Return the (x, y) coordinate for the center point of the cell that contains the specified text.  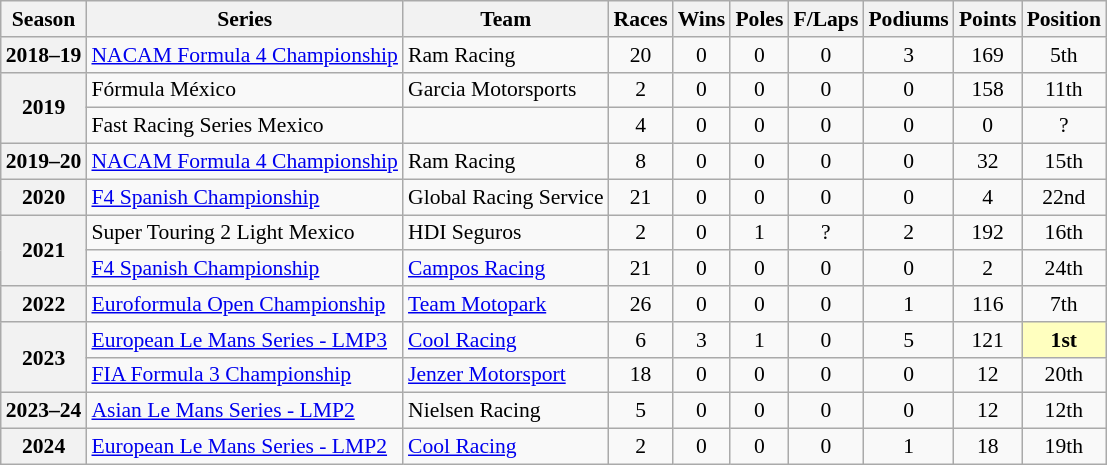
2023–24 (44, 411)
11th (1064, 90)
24th (1064, 269)
15th (1064, 162)
12th (1064, 411)
8 (641, 162)
Jenzer Motorsport (506, 375)
20 (641, 55)
European Le Mans Series - LMP3 (244, 340)
European Le Mans Series - LMP2 (244, 447)
Wins (702, 19)
5th (1064, 55)
F/Laps (826, 19)
121 (988, 340)
22nd (1064, 197)
2019–20 (44, 162)
169 (988, 55)
2024 (44, 447)
Podiums (908, 19)
Fórmula México (244, 90)
6 (641, 340)
158 (988, 90)
2018–19 (44, 55)
7th (1064, 304)
Position (1064, 19)
FIA Formula 3 Championship (244, 375)
Team (506, 19)
2020 (44, 197)
192 (988, 233)
HDI Seguros (506, 233)
Nielsen Racing (506, 411)
1st (1064, 340)
2023 (44, 358)
Series (244, 19)
Points (988, 19)
20th (1064, 375)
19th (1064, 447)
Garcia Motorsports (506, 90)
2021 (44, 250)
32 (988, 162)
Asian Le Mans Series - LMP2 (244, 411)
Races (641, 19)
2019 (44, 108)
Global Racing Service (506, 197)
2022 (44, 304)
Team Motopark (506, 304)
Poles (759, 19)
Super Touring 2 Light Mexico (244, 233)
Season (44, 19)
116 (988, 304)
26 (641, 304)
Fast Racing Series Mexico (244, 126)
Campos Racing (506, 269)
Euroformula Open Championship (244, 304)
16th (1064, 233)
